Search for the cell housing the specified text and yield its (X, Y) center coordinate. 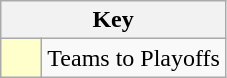
Teams to Playoffs (134, 58)
Key (114, 20)
